Output the (X, Y) coordinate of the center of the cell containing the given text.  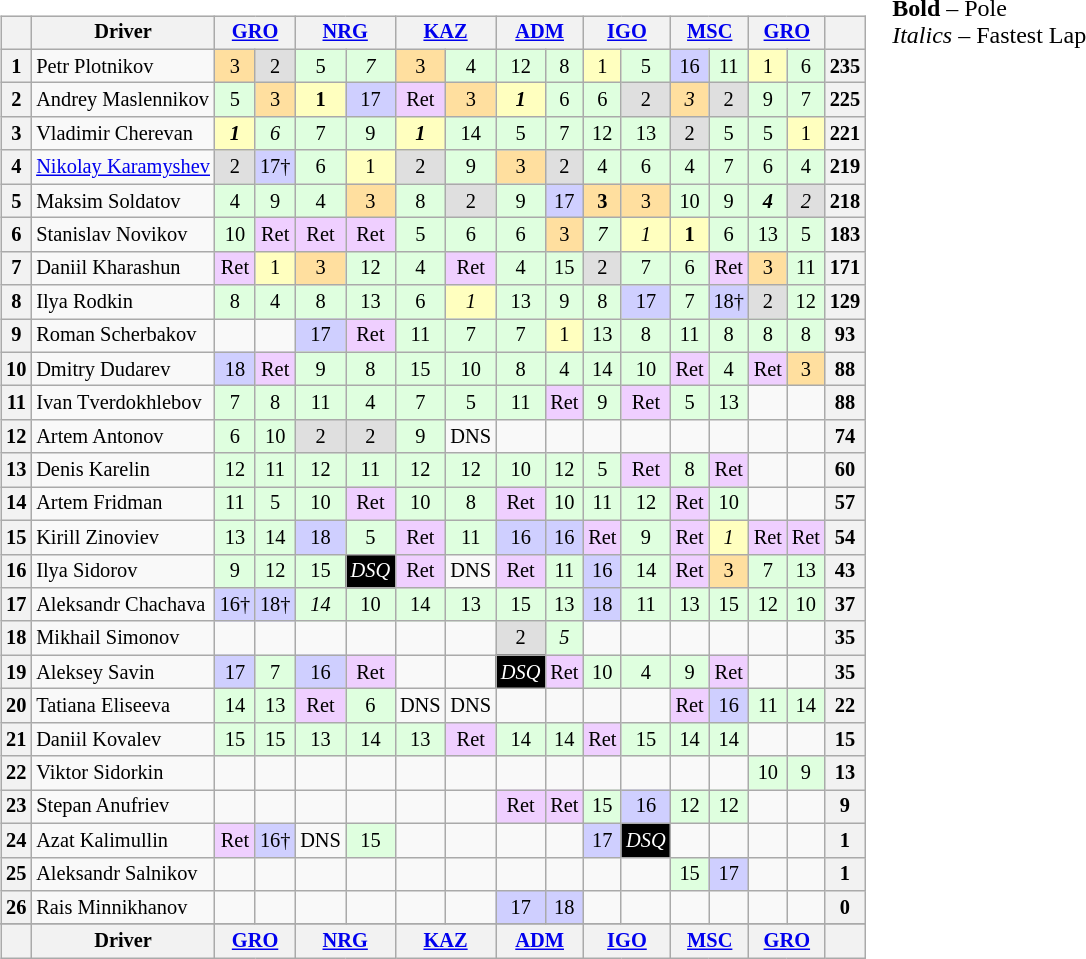
Vladimir Cherevan (123, 134)
Ilya Rodkin (123, 302)
Azat Kalimullin (123, 840)
225 (845, 100)
Ilya Sidorov (123, 571)
Rais Minnikhanov (123, 908)
23 (16, 807)
37 (845, 605)
Viktor Sidorkin (123, 773)
19 (16, 672)
57 (845, 504)
24 (16, 840)
Stanislav Novikov (123, 235)
Aleksandr Chachava (123, 605)
25 (16, 874)
17† (275, 167)
Nikolay Karamyshev (123, 167)
Stepan Anufriev (123, 807)
Maksim Soldatov (123, 201)
129 (845, 302)
Dmitry Dudarev (123, 369)
Petr Plotnikov (123, 66)
Aleksandr Salnikov (123, 874)
Denis Karelin (123, 470)
Daniil Kharashun (123, 268)
235 (845, 66)
Roman Scherbakov (123, 336)
Ivan Tverdokhlebov (123, 403)
74 (845, 437)
26 (16, 908)
93 (845, 336)
Daniil Kovalev (123, 739)
Artem Fridman (123, 504)
21 (16, 739)
218 (845, 201)
219 (845, 167)
Andrey Maslennikov (123, 100)
Tatiana Eliseeva (123, 706)
20 (16, 706)
54 (845, 537)
60 (845, 470)
0 (845, 908)
Kirill Zinoviev (123, 537)
183 (845, 235)
171 (845, 268)
Artem Antonov (123, 437)
221 (845, 134)
Aleksey Savin (123, 672)
Mikhail Simonov (123, 638)
43 (845, 571)
